Detect which cell encompasses the target text, then output its [x, y] center coordinate. 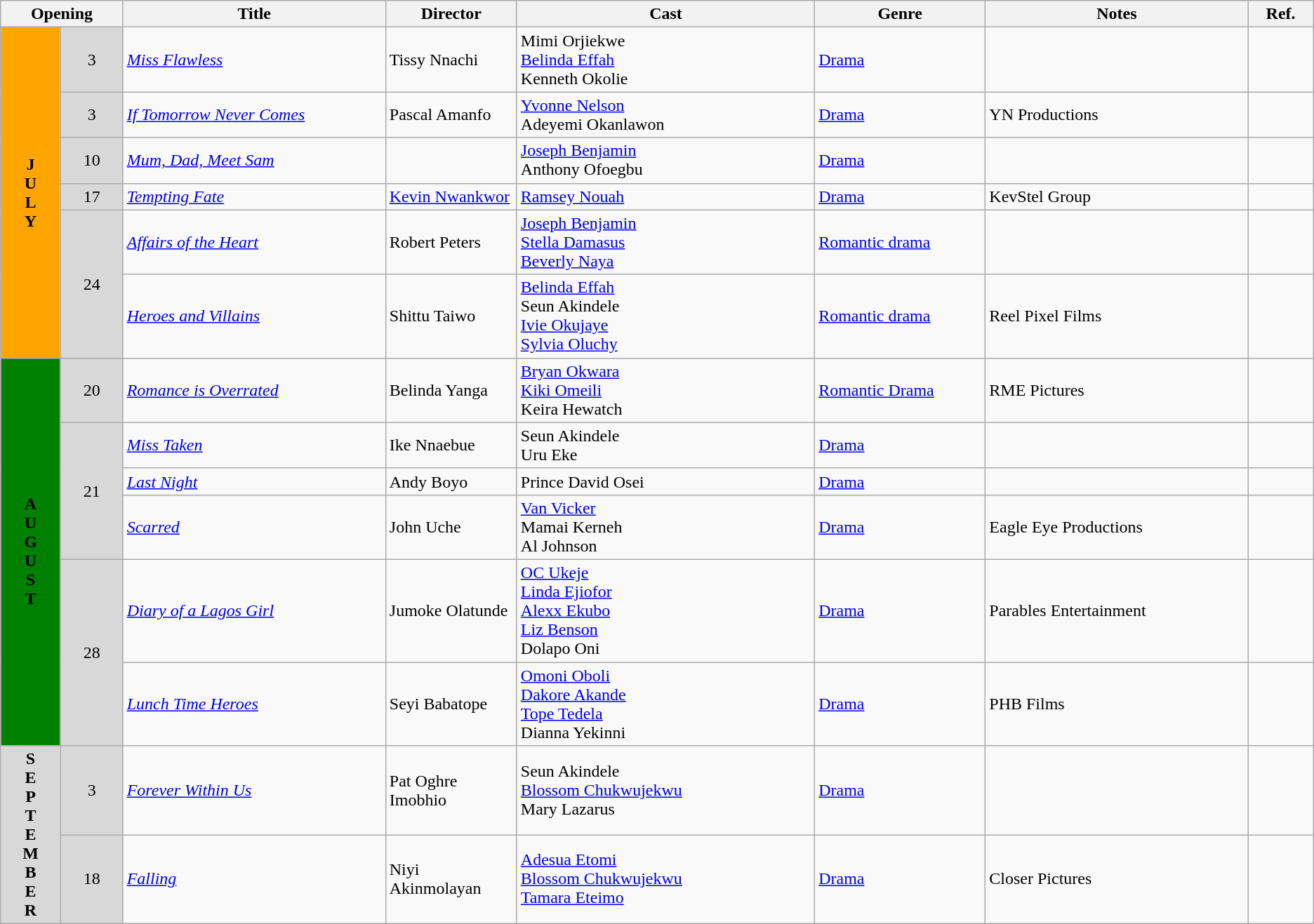
PHB Films [1117, 704]
Eagle Eye Productions [1117, 527]
Pat Oghre Imobhio [451, 790]
Cast [665, 14]
Affairs of the Heart [254, 242]
Niyi Akinmolayan [451, 880]
Belinda EffahSeun AkindeleIvie OkujayeSylvia Oluchy [665, 316]
Lunch Time Heroes [254, 704]
JULY [31, 192]
Van VickerMamai KernehAl Johnson [665, 527]
AUGUST [31, 551]
Notes [1117, 14]
YN Productions [1117, 115]
Ike Nnaebue [451, 445]
Falling [254, 880]
Robert Peters [451, 242]
21 [91, 491]
Shittu Taiwo [451, 316]
Joseph BenjaminAnthony Ofoegbu [665, 160]
Genre [900, 14]
Yvonne NelsonAdeyemi Okanlawon [665, 115]
20 [91, 390]
Tissy Nnachi [451, 60]
Seyi Babatope [451, 704]
Mimi OrjiekweBelinda EffahKenneth Okolie [665, 60]
Adesua EtomiBlossom ChukwujekwuTamara Eteimo [665, 880]
Mum, Dad, Meet Sam [254, 160]
24 [91, 283]
Tempting Fate [254, 196]
Prince David Osei [665, 481]
Jumoke Olatunde [451, 610]
Forever Within Us [254, 790]
Ramsey Nouah [665, 196]
RME Pictures [1117, 390]
Last Night [254, 481]
John Uche [451, 527]
Joseph BenjaminStella DamasusBeverly Naya [665, 242]
Director [451, 14]
10 [91, 160]
Belinda Yanga [451, 390]
Miss Taken [254, 445]
Pascal Amanfo [451, 115]
Diary of a Lagos Girl [254, 610]
Opening [62, 14]
18 [91, 880]
Omoni OboliDakore AkandeTope TedelaDianna Yekinni [665, 704]
28 [91, 652]
Andy Boyo [451, 481]
Closer Pictures [1117, 880]
Seun AkindeleBlossom ChukwujekwuMary Lazarus [665, 790]
Bryan OkwaraKiki OmeiliKeira Hewatch [665, 390]
Seun AkindeleUru Eke [665, 445]
OC UkejeLinda EjioforAlexx EkuboLiz BensonDolapo Oni [665, 610]
Ref. [1280, 14]
Miss Flawless [254, 60]
Romantic Drama [900, 390]
Title [254, 14]
Reel Pixel Films [1117, 316]
SEPTEMBER [31, 835]
Heroes and Villains [254, 316]
KevStel Group [1117, 196]
Parables Entertainment [1117, 610]
Romance is Overrated [254, 390]
If Tomorrow Never Comes [254, 115]
Kevin Nwankwor [451, 196]
Scarred [254, 527]
17 [91, 196]
